Provide the (x, y) coordinate of the cell's center where the given text is located.  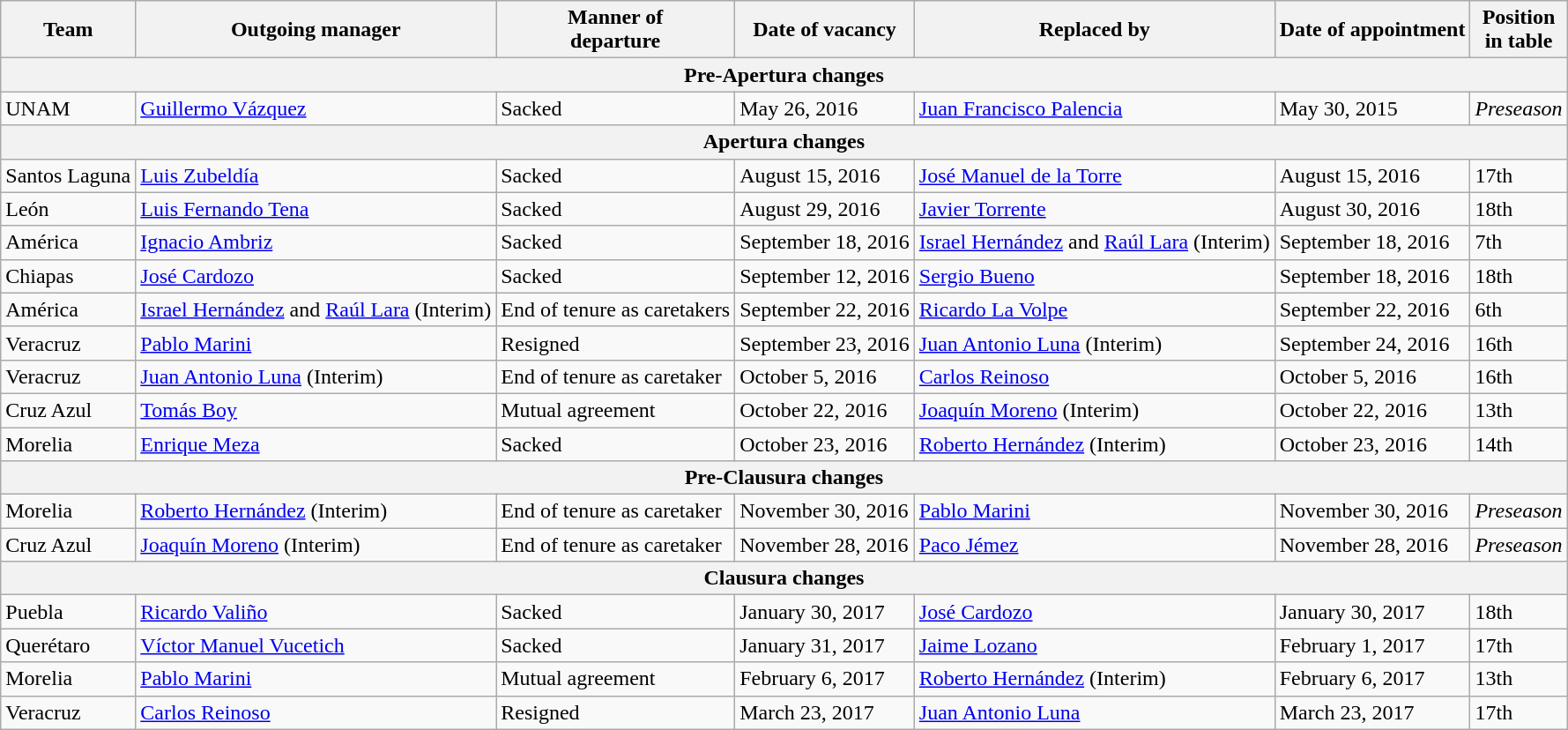
Ignacio Ambriz (316, 242)
Ricardo La Volpe (1095, 309)
Position in table (1519, 30)
Chiapas (69, 276)
Luis Zubeldía (316, 175)
Pre-Clausura changes (784, 478)
September 24, 2016 (1372, 343)
Team (69, 30)
Víctor Manuel Vucetich (316, 645)
UNAM (69, 108)
Jaime Lozano (1095, 645)
Sergio Bueno (1095, 276)
Paco Jémez (1095, 545)
Santos Laguna (69, 175)
Outgoing manager (316, 30)
September 12, 2016 (825, 276)
May 30, 2015 (1372, 108)
14th (1519, 443)
Apertura changes (784, 142)
Date of appointment (1372, 30)
August 29, 2016 (825, 209)
Guillermo Vázquez (316, 108)
Juan Francisco Palencia (1095, 108)
José Manuel de la Torre (1095, 175)
End of tenure as caretakers (615, 309)
January 31, 2017 (825, 645)
7th (1519, 242)
Replaced by (1095, 30)
Clausura changes (784, 578)
Date of vacancy (825, 30)
Manner of departure (615, 30)
Luis Fernando Tena (316, 209)
Pre-Apertura changes (784, 75)
February 1, 2017 (1372, 645)
Juan Antonio Luna (1095, 712)
September 23, 2016 (825, 343)
Puebla (69, 612)
May 26, 2016 (825, 108)
6th (1519, 309)
Ricardo Valiño (316, 612)
August 30, 2016 (1372, 209)
Tomás Boy (316, 410)
Enrique Meza (316, 443)
León (69, 209)
Javier Torrente (1095, 209)
Querétaro (69, 645)
